Search for the cell housing the specified text and yield its (X, Y) center coordinate. 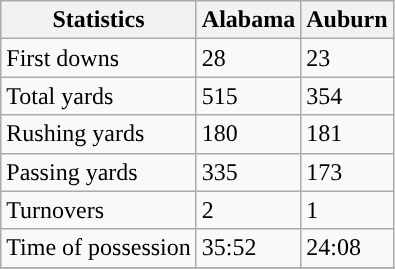
1 (347, 210)
24:08 (347, 248)
First downs (99, 58)
515 (248, 96)
Time of possession (99, 248)
23 (347, 58)
28 (248, 58)
354 (347, 96)
Statistics (99, 20)
181 (347, 134)
Total yards (99, 96)
180 (248, 134)
35:52 (248, 248)
Alabama (248, 20)
Passing yards (99, 172)
Rushing yards (99, 134)
173 (347, 172)
335 (248, 172)
Auburn (347, 20)
Turnovers (99, 210)
2 (248, 210)
